For the text-containing cell, return its midpoint in (x, y) coordinate format. 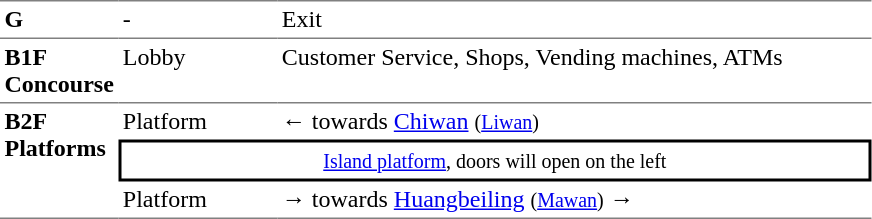
Lobby (198, 71)
- (198, 19)
Island platform, doors will open on the left (494, 161)
G (59, 19)
Customer Service, Shops, Vending machines, ATMs (574, 71)
Exit (574, 19)
B1FConcourse (59, 71)
← towards Chiwan (Liwan) (574, 122)
Platform (198, 122)
